Scan for the cell matching the given text and deliver its [X, Y] coordinate at center. 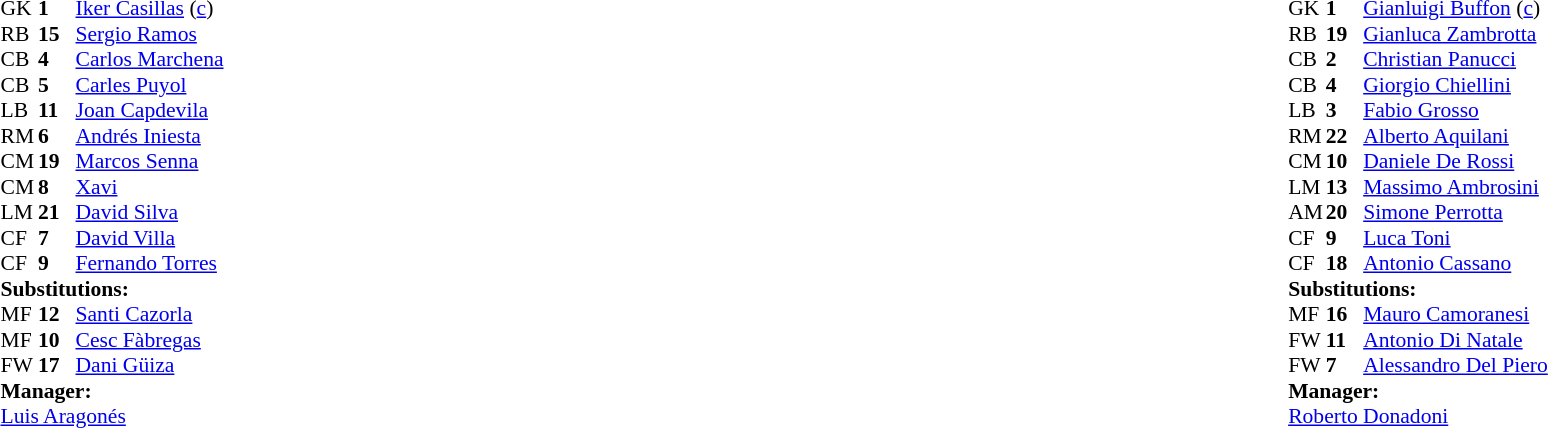
Simone Perrotta [1456, 213]
Dani Güiza [150, 365]
3 [1345, 111]
David Silva [150, 213]
Fernando Torres [150, 263]
Xavi [150, 187]
Carlos Marchena [150, 59]
Antonio Cassano [1456, 263]
Santi Cazorla [150, 315]
Giorgio Chiellini [1456, 85]
Andrés Iniesta [150, 136]
16 [1345, 315]
David Villa [150, 238]
15 [57, 34]
Daniele De Rossi [1456, 161]
22 [1345, 136]
Marcos Senna [150, 161]
Gianluca Zambrotta [1456, 34]
Sergio Ramos [150, 34]
21 [57, 213]
13 [1345, 187]
12 [57, 315]
Alessandro Del Piero [1456, 365]
17 [57, 365]
Luca Toni [1456, 238]
20 [1345, 213]
18 [1345, 263]
Christian Panucci [1456, 59]
Cesc Fàbregas [150, 340]
Fabio Grosso [1456, 111]
Joan Capdevila [150, 111]
5 [57, 85]
Mauro Camoranesi [1456, 315]
6 [57, 136]
2 [1345, 59]
Massimo Ambrosini [1456, 187]
Antonio Di Natale [1456, 340]
AM [1307, 213]
8 [57, 187]
Carles Puyol [150, 85]
Alberto Aquilani [1456, 136]
